Provide the (x, y) coordinate of the cell's center where the given text is located.  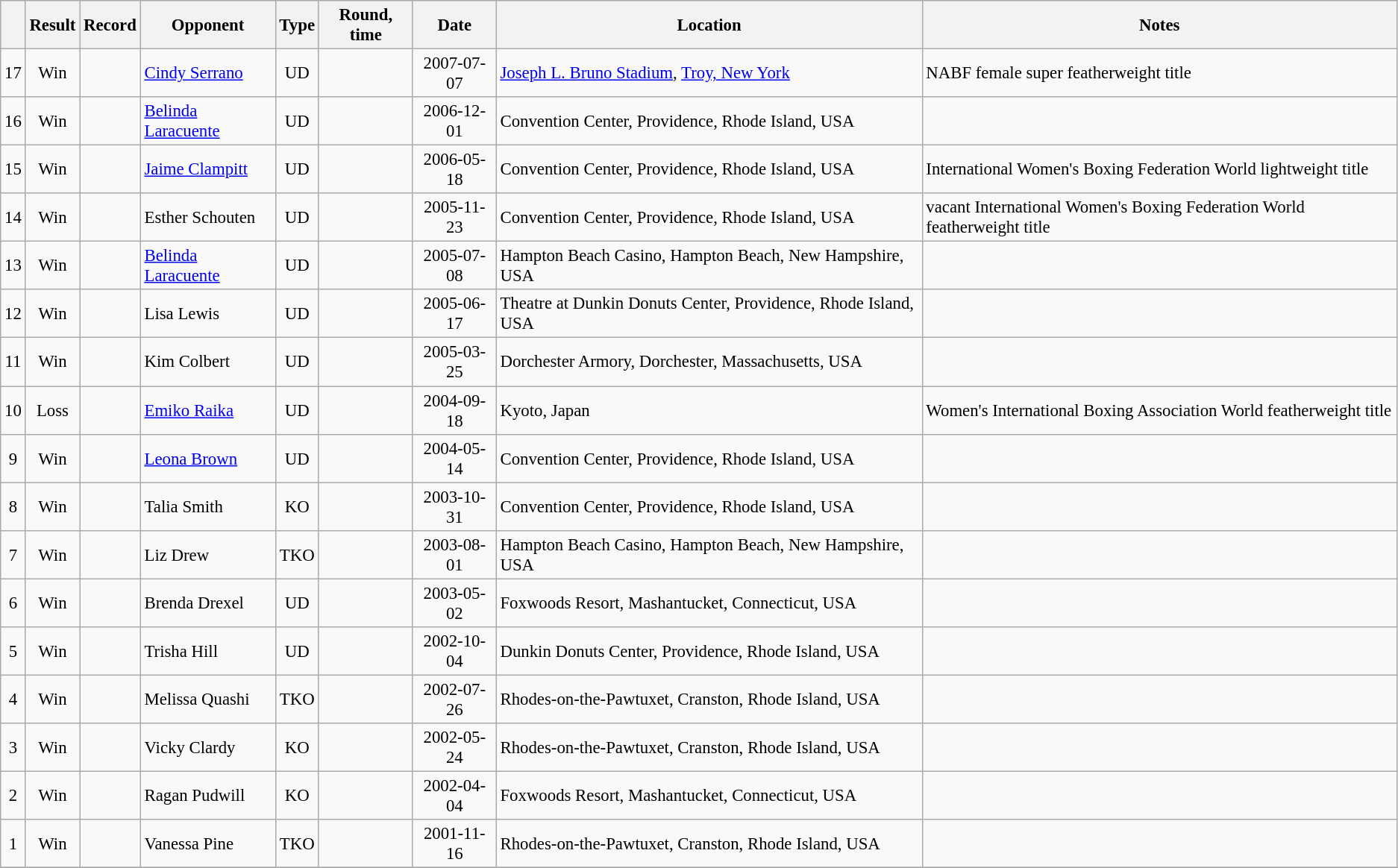
Talia Smith (207, 507)
13 (13, 265)
Theatre at Dunkin Donuts Center, Providence, Rhode Island, USA (709, 313)
16 (13, 121)
Cindy Serrano (207, 73)
14 (13, 218)
2005-06-17 (454, 313)
Vicky Clardy (207, 747)
15 (13, 170)
Loss (52, 410)
Dorchester Armory, Dorchester, Massachusetts, USA (709, 362)
2002-07-26 (454, 699)
4 (13, 699)
Vanessa Pine (207, 844)
2005-11-23 (454, 218)
12 (13, 313)
Record (110, 25)
Emiko Raika (207, 410)
International Women's Boxing Federation World lightweight title (1159, 170)
Type (297, 25)
Jaime Clampitt (207, 170)
Date (454, 25)
Brenda Drexel (207, 603)
Melissa Quashi (207, 699)
Kim Colbert (207, 362)
3 (13, 747)
2004-09-18 (454, 410)
8 (13, 507)
2005-07-08 (454, 265)
17 (13, 73)
2003-08-01 (454, 555)
NABF female super featherweight title (1159, 73)
Trisha Hill (207, 652)
Liz Drew (207, 555)
1 (13, 844)
2004-05-14 (454, 458)
11 (13, 362)
2002-10-04 (454, 652)
Leona Brown (207, 458)
9 (13, 458)
Notes (1159, 25)
7 (13, 555)
Joseph L. Bruno Stadium, Troy, New York (709, 73)
Result (52, 25)
Ragan Pudwill (207, 795)
vacant International Women's Boxing Federation World featherweight title (1159, 218)
Lisa Lewis (207, 313)
2006-12-01 (454, 121)
10 (13, 410)
Round, time (366, 25)
Women's International Boxing Association World featherweight title (1159, 410)
Location (709, 25)
Opponent (207, 25)
Esther Schouten (207, 218)
2007-07-07 (454, 73)
Kyoto, Japan (709, 410)
2001-11-16 (454, 844)
2002-05-24 (454, 747)
2003-10-31 (454, 507)
6 (13, 603)
2005-03-25 (454, 362)
2002-04-04 (454, 795)
2003-05-02 (454, 603)
2006-05-18 (454, 170)
5 (13, 652)
2 (13, 795)
Dunkin Donuts Center, Providence, Rhode Island, USA (709, 652)
